Return the [x, y] coordinate for the center point of the cell that contains the specified text.  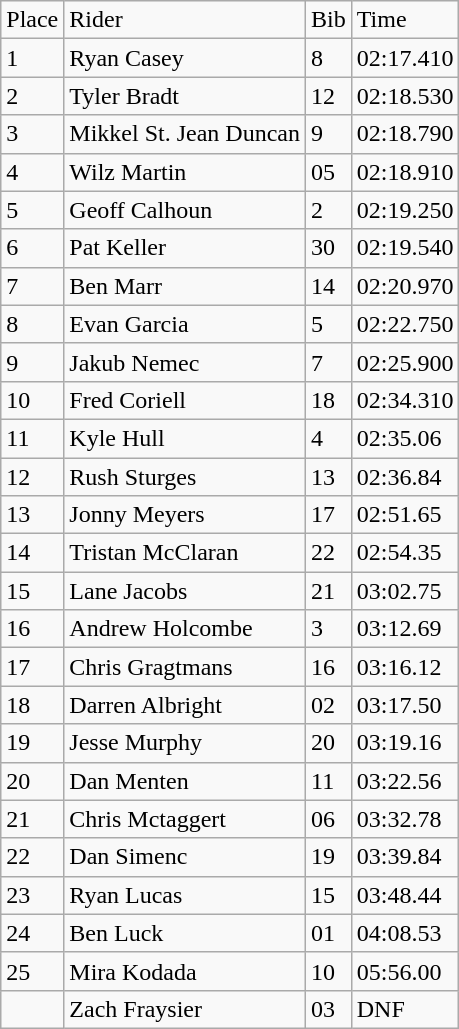
Rush Sturges [185, 477]
Andrew Holcombe [185, 629]
02:19.540 [405, 248]
Tristan McClaran [185, 553]
02:17.410 [405, 58]
03:32.78 [405, 819]
Bib [328, 20]
Chris Mctaggert [185, 819]
Jesse Murphy [185, 743]
Place [32, 20]
6 [32, 248]
03:48.44 [405, 895]
1 [32, 58]
Ryan Lucas [185, 895]
02:18.530 [405, 96]
05 [328, 172]
03:22.56 [405, 781]
Dan Menten [185, 781]
03:12.69 [405, 629]
02:36.84 [405, 477]
03:39.84 [405, 857]
Fred Coriell [185, 400]
Pat Keller [185, 248]
02:35.06 [405, 438]
Evan Garcia [185, 324]
01 [328, 933]
DNF [405, 1009]
02:54.35 [405, 553]
Geoff Calhoun [185, 210]
Wilz Martin [185, 172]
Ryan Casey [185, 58]
Chris Gragtmans [185, 667]
Rider [185, 20]
04:08.53 [405, 933]
Ben Luck [185, 933]
Lane Jacobs [185, 591]
05:56.00 [405, 971]
02:18.910 [405, 172]
02 [328, 705]
06 [328, 819]
02:25.900 [405, 362]
23 [32, 895]
25 [32, 971]
02:51.65 [405, 515]
02:18.790 [405, 134]
02:34.310 [405, 400]
Mikkel St. Jean Duncan [185, 134]
Mira Kodada [185, 971]
Time [405, 20]
02:19.250 [405, 210]
24 [32, 933]
Zach Fraysier [185, 1009]
Jakub Nemec [185, 362]
03:19.16 [405, 743]
Ben Marr [185, 286]
Kyle Hull [185, 438]
02:20.970 [405, 286]
30 [328, 248]
03 [328, 1009]
Darren Albright [185, 705]
03:02.75 [405, 591]
Tyler Bradt [185, 96]
03:17.50 [405, 705]
Dan Simenc [185, 857]
03:16.12 [405, 667]
Jonny Meyers [185, 515]
02:22.750 [405, 324]
